Identify which cell holds the provided text, then report its [x, y] central coordinate. 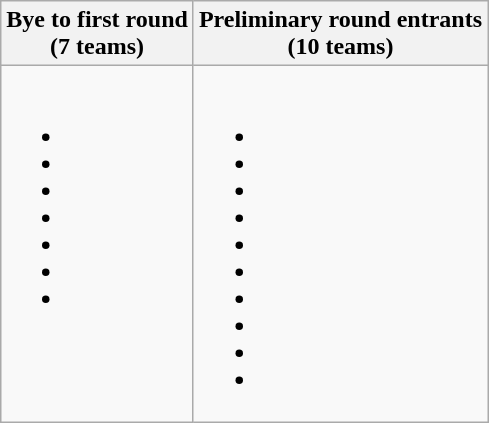
Bye to first round(7 teams) [98, 34]
Preliminary round entrants(10 teams) [340, 34]
